Pinpoint the cell where the given text exists, returning its [X, Y] midpoint coordinate. 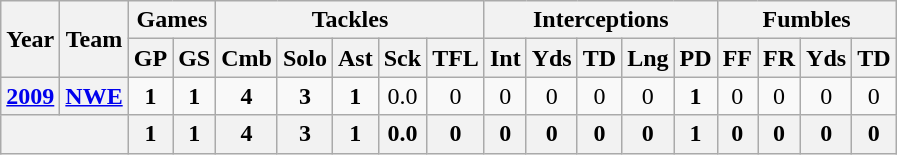
FR [780, 58]
Ast [356, 58]
NWE [94, 96]
GS [194, 58]
Interceptions [600, 20]
GP [150, 58]
Int [505, 58]
Sck [402, 58]
Games [172, 20]
Tackles [350, 20]
FF [737, 58]
Solo [304, 58]
Year [30, 39]
Team [94, 39]
2009 [30, 96]
Lng [648, 58]
TFL [456, 58]
Cmb [247, 58]
PD [696, 58]
Fumbles [806, 20]
